Pinpoint the cell where the given text exists, returning its (X, Y) midpoint coordinate. 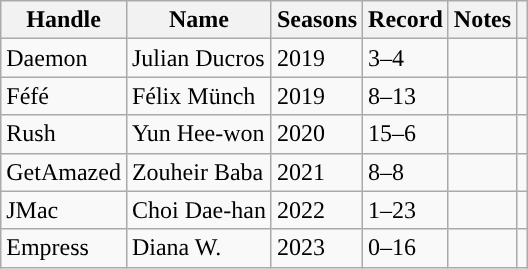
Seasons (316, 20)
2023 (316, 248)
2020 (316, 134)
2021 (316, 172)
1–23 (406, 210)
Diana W. (198, 248)
3–4 (406, 58)
Name (198, 20)
Notes (482, 20)
Record (406, 20)
0–16 (406, 248)
Daemon (64, 58)
JMac (64, 210)
Julian Ducros (198, 58)
Zouheir Baba (198, 172)
Choi Dae-han (198, 210)
2022 (316, 210)
GetAmazed (64, 172)
Handle (64, 20)
Féfé (64, 96)
15–6 (406, 134)
8–8 (406, 172)
Félix Münch (198, 96)
Yun Hee-won (198, 134)
8–13 (406, 96)
Rush (64, 134)
Empress (64, 248)
